Capture the cell that displays the provided text and extract its [x, y] central coordinate. 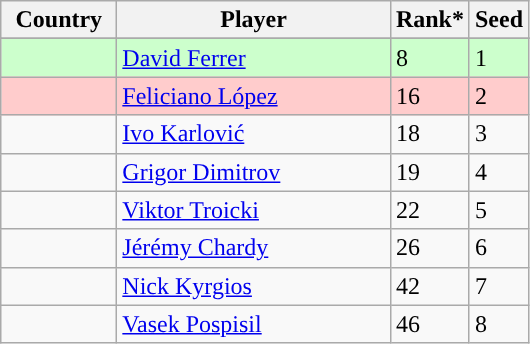
Ivo Karlović [254, 134]
Viktor Troicki [254, 210]
6 [498, 248]
26 [430, 248]
Seed [498, 20]
5 [498, 210]
Nick Kyrgios [254, 286]
42 [430, 286]
19 [430, 172]
Rank* [430, 20]
2 [498, 96]
Player [254, 20]
1 [498, 58]
3 [498, 134]
Grigor Dimitrov [254, 172]
Jérémy Chardy [254, 248]
22 [430, 210]
46 [430, 324]
Feliciano López [254, 96]
18 [430, 134]
Vasek Pospisil [254, 324]
David Ferrer [254, 58]
Country [59, 20]
4 [498, 172]
7 [498, 286]
16 [430, 96]
